Determine the (X, Y) coordinate at the center of the cell enclosing the given text.  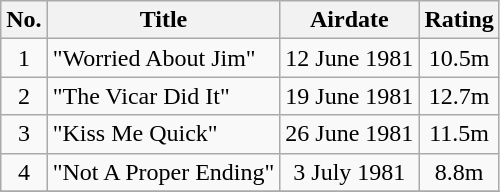
No. (24, 20)
2 (24, 96)
"Kiss Me Quick" (164, 134)
3 (24, 134)
1 (24, 58)
"The Vicar Did It" (164, 96)
11.5m (459, 134)
10.5m (459, 58)
"Not A Proper Ending" (164, 172)
4 (24, 172)
Rating (459, 20)
Airdate (350, 20)
12 June 1981 (350, 58)
12.7m (459, 96)
Title (164, 20)
3 July 1981 (350, 172)
19 June 1981 (350, 96)
"Worried About Jim" (164, 58)
8.8m (459, 172)
26 June 1981 (350, 134)
